Capture the cell that displays the provided text and extract its [X, Y] central coordinate. 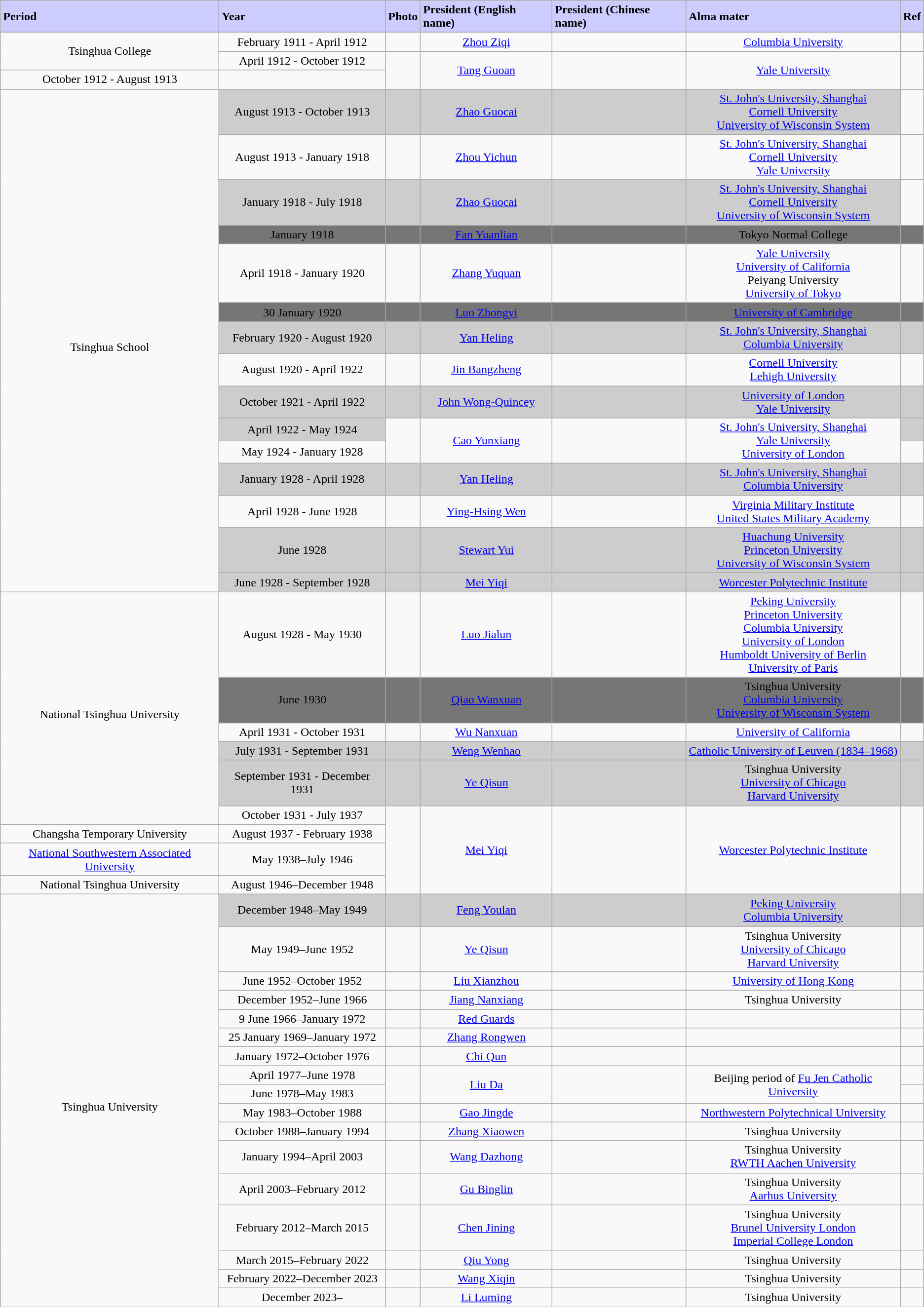
Liu Da [487, 1084]
April 1922 - May 1924 [302, 429]
May 1924 - January 1928 [302, 452]
July 1931 - September 1931 [302, 751]
September 1931 - December 1931 [302, 783]
Huachung UniversityPrinceton UniversityUniversity of Wisconsin System [794, 550]
Peking UniversityPrinceton UniversityColumbia UniversityUniversity of LondonHumboldt University of BerlinUniversity of Paris [794, 635]
Cornell UniversityLehigh University [794, 369]
Tsinghua UniversityBrunel University LondonImperial College London [794, 1228]
April 2003–February 2012 [302, 1189]
Stewart Yui [487, 550]
Wu Nanxuan [487, 732]
25 January 1969–January 1972 [302, 1038]
Gu Binglin [487, 1189]
Liu Xianzhou [487, 981]
Wang Xiqin [487, 1278]
Alma mater [794, 17]
Year [302, 17]
Red Guards [487, 1019]
May 1938–July 1946 [302, 859]
University of Cambridge [794, 312]
Fan Yuanlian [487, 234]
April 1918 - January 1920 [302, 273]
December 1948–May 1949 [302, 910]
April 1931 - October 1931 [302, 732]
Columbia University [794, 42]
Yale UniversityUniversity of CaliforniaPeiyang UniversityUniversity of Tokyo [794, 273]
Zhou Ziqi [487, 42]
October 1931 - July 1937 [302, 815]
Zhang Xiaowen [487, 1131]
December 2023– [302, 1297]
Tang Guoan [487, 70]
Gao Jingde [487, 1113]
30 January 1920 [302, 312]
January 1918 - July 1918 [302, 202]
August 1928 - May 1930 [302, 635]
June 1952–October 1952 [302, 981]
January 1918 [302, 234]
John Wong-Quincey [487, 402]
Catholic University of Leuven (1834–1968) [794, 751]
President (Chinese name) [619, 17]
Tokyo Normal College [794, 234]
Tsinghua School [110, 341]
Peking UniversityColumbia University [794, 910]
April 1928 - June 1928 [302, 511]
Ying-Hsing Wen [487, 511]
Ref [912, 17]
Northwestern Polytechnical University [794, 1113]
9 June 1966–January 1972 [302, 1019]
President (English name) [487, 17]
Luo Zhongyi [487, 312]
August 1946–December 1948 [302, 884]
June 1928 - September 1928 [302, 582]
June 1978–May 1983 [302, 1094]
Cao Yunxiang [487, 441]
Wang Dazhong [487, 1157]
Beijing period of Fu Jen Catholic University [794, 1084]
Qiu Yong [487, 1260]
Weng Wenhao [487, 751]
Yale University [794, 70]
University of Hong Kong [794, 981]
Luo Jialun [487, 635]
Jiang Nanxiang [487, 1000]
April 1912 - October 1912 [302, 61]
May 1983–October 1988 [302, 1113]
February 2022–December 2023 [302, 1278]
National Southwestern Associated University [110, 859]
Period [110, 17]
August 1913 - January 1918 [302, 157]
Photo [403, 17]
Changsha Temporary University [110, 834]
October 1921 - April 1922 [302, 402]
Virginia Military InstituteUnited States Military Academy [794, 511]
August 1920 - April 1922 [302, 369]
October 1912 - August 1913 [110, 79]
December 1952–June 1966 [302, 1000]
August 1937 - February 1938 [302, 834]
February 2012–March 2015 [302, 1228]
Jin Bangzheng [487, 369]
Zhou Yichun [487, 157]
Tsinghua UniversityAarhus University [794, 1189]
March 2015–February 2022 [302, 1260]
June 1930 [302, 700]
Chi Qun [487, 1056]
May 1949–June 1952 [302, 949]
Qiao Wanxuan [487, 700]
Tsinghua UniversityRWTH Aachen University [794, 1157]
June 1928 [302, 550]
Li Luming [487, 1297]
February 1920 - August 1920 [302, 338]
August 1913 - October 1913 [302, 112]
January 1994–April 2003 [302, 1157]
Tsinghua UniversityColumbia UniversityUniversity of Wisconsin System [794, 700]
University of California [794, 732]
Zhang Yuquan [487, 273]
St. John's University, ShanghaiYale UniversityUniversity of London [794, 441]
University of LondonYale University [794, 402]
St. John's University, ShanghaiCornell UniversityYale University [794, 157]
February 1911 - April 1912 [302, 42]
October 1988–January 1994 [302, 1131]
Chen Jining [487, 1228]
Tsinghua College [110, 51]
January 1928 - April 1928 [302, 480]
April 1977–June 1978 [302, 1075]
Feng Youlan [487, 910]
Zhang Rongwen [487, 1038]
January 1972–October 1976 [302, 1056]
